Output the [x, y] coordinate of the center of the cell containing the given text.  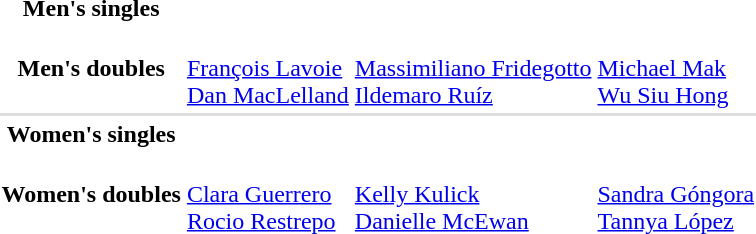
Women's singles [91, 134]
Massimiliano FridegottoIldemaro Ruíz [473, 68]
Men's doubles [91, 68]
Michael MakWu Siu Hong [676, 68]
François LavoieDan MacLelland [268, 68]
